Locate the cell with the specified text and output its [x, y] center coordinate. 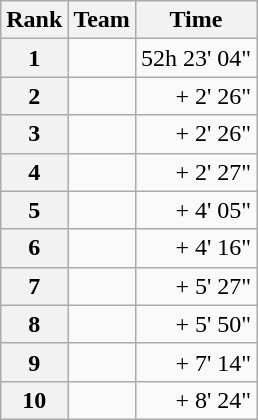
+ 4' 16" [196, 248]
Rank [34, 20]
+ 7' 14" [196, 362]
+ 2' 27" [196, 172]
8 [34, 324]
+ 5' 50" [196, 324]
52h 23' 04" [196, 58]
6 [34, 248]
+ 8' 24" [196, 400]
Team [102, 20]
+ 4' 05" [196, 210]
7 [34, 286]
10 [34, 400]
Time [196, 20]
+ 5' 27" [196, 286]
2 [34, 96]
4 [34, 172]
3 [34, 134]
9 [34, 362]
5 [34, 210]
1 [34, 58]
